Find where the given text appears and provide that cell's center as (x, y) coordinate. 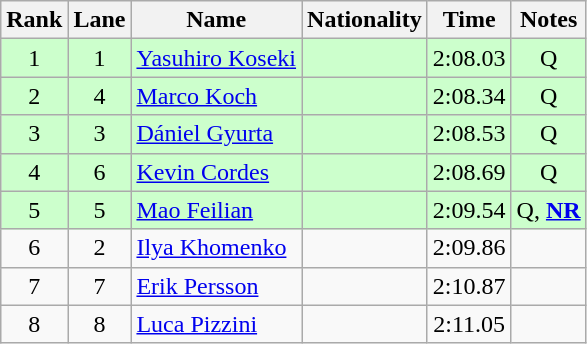
2:08.34 (469, 96)
Name (216, 20)
2:09.54 (469, 210)
2:11.05 (469, 324)
2:09.86 (469, 248)
Erik Persson (216, 286)
Marco Koch (216, 96)
Dániel Gyurta (216, 134)
Rank (34, 20)
Notes (548, 20)
Yasuhiro Koseki (216, 58)
2:08.03 (469, 58)
Time (469, 20)
Q, NR (548, 210)
Ilya Khomenko (216, 248)
2:08.69 (469, 172)
Luca Pizzini (216, 324)
Lane (100, 20)
2:08.53 (469, 134)
Nationality (365, 20)
2:10.87 (469, 286)
Mao Feilian (216, 210)
Kevin Cordes (216, 172)
